Output the (x, y) coordinate of the center of the cell containing the given text.  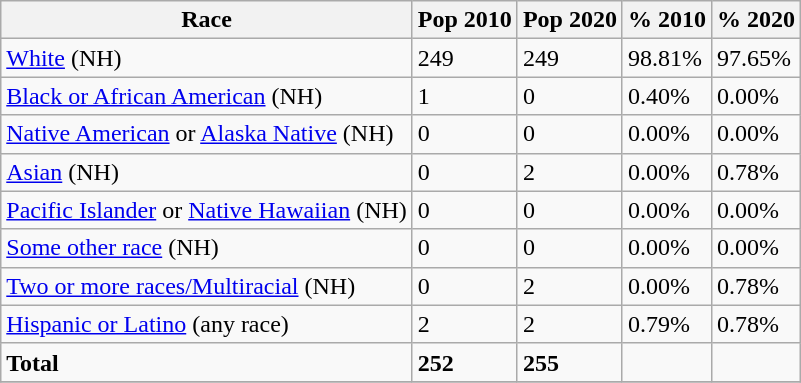
Hispanic or Latino (any race) (207, 324)
97.65% (756, 58)
0.40% (666, 96)
1 (464, 96)
Native American or Alaska Native (NH) (207, 134)
Some other race (NH) (207, 248)
Pop 2020 (570, 20)
White (NH) (207, 58)
Race (207, 20)
0.79% (666, 324)
% 2020 (756, 20)
Pacific Islander or Native Hawaiian (NH) (207, 210)
Two or more races/Multiracial (NH) (207, 286)
98.81% (666, 58)
Pop 2010 (464, 20)
255 (570, 362)
% 2010 (666, 20)
Asian (NH) (207, 172)
252 (464, 362)
Total (207, 362)
Black or African American (NH) (207, 96)
